For the text-containing cell, return its midpoint in [x, y] coordinate format. 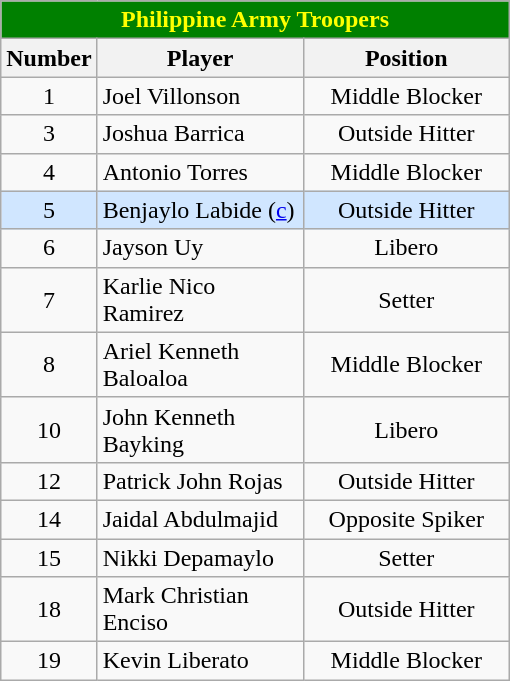
Mark Christian Enciso [200, 610]
Ariel Kenneth Baloaloa [200, 364]
4 [49, 172]
12 [49, 481]
14 [49, 519]
8 [49, 364]
Joel Villonson [200, 96]
6 [49, 248]
Nikki Depamaylo [200, 557]
Position [406, 58]
19 [49, 661]
5 [49, 210]
Benjaylo Labide (c) [200, 210]
Jayson Uy [200, 248]
Antonio Torres [200, 172]
7 [49, 300]
18 [49, 610]
Jaidal Abdulmajid [200, 519]
Joshua Barrica [200, 134]
Philippine Army Troopers [256, 20]
Opposite Spiker [406, 519]
Patrick John Rojas [200, 481]
Number [49, 58]
1 [49, 96]
John Kenneth Bayking [200, 430]
3 [49, 134]
15 [49, 557]
Kevin Liberato [200, 661]
Karlie Nico Ramirez [200, 300]
Player [200, 58]
10 [49, 430]
